Scan for the cell matching the given text and deliver its [x, y] coordinate at center. 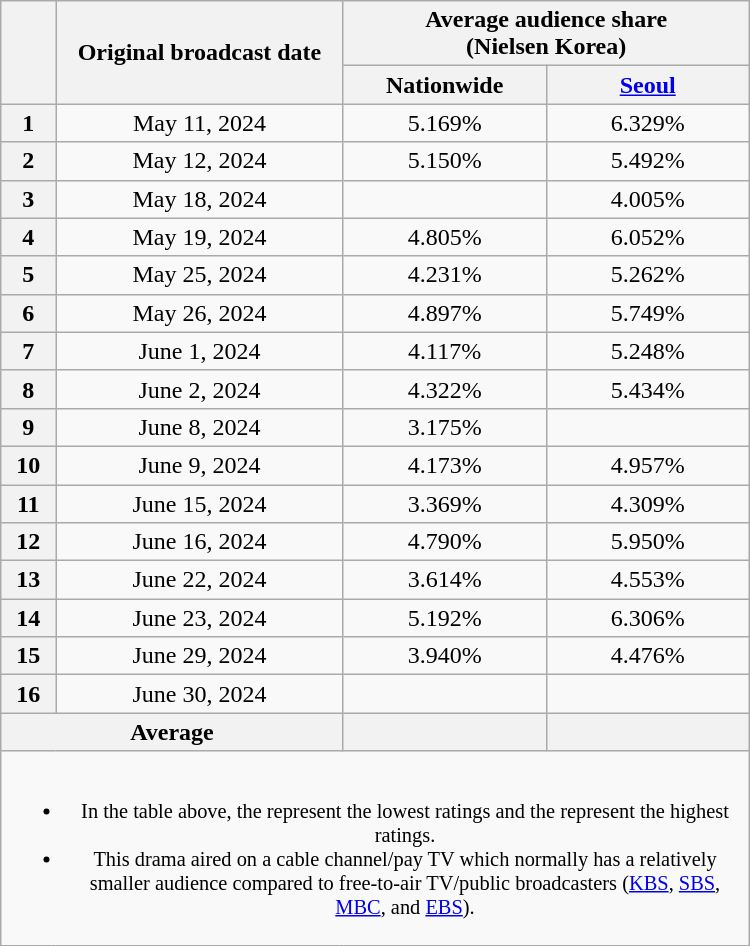
4.790% [444, 542]
5 [28, 275]
June 2, 2024 [200, 389]
June 8, 2024 [200, 427]
3.614% [444, 580]
5.492% [648, 161]
5.192% [444, 618]
13 [28, 580]
4.309% [648, 503]
4.805% [444, 237]
May 19, 2024 [200, 237]
June 9, 2024 [200, 465]
14 [28, 618]
5.169% [444, 123]
Nationwide [444, 85]
4.957% [648, 465]
4.231% [444, 275]
June 30, 2024 [200, 694]
June 29, 2024 [200, 656]
6.306% [648, 618]
Average [172, 732]
Seoul [648, 85]
9 [28, 427]
3.369% [444, 503]
3 [28, 199]
4.117% [444, 351]
2 [28, 161]
6.329% [648, 123]
Average audience share(Nielsen Korea) [546, 34]
5.262% [648, 275]
June 23, 2024 [200, 618]
15 [28, 656]
June 15, 2024 [200, 503]
10 [28, 465]
1 [28, 123]
5.950% [648, 542]
4.476% [648, 656]
May 11, 2024 [200, 123]
5.248% [648, 351]
4.322% [444, 389]
12 [28, 542]
May 12, 2024 [200, 161]
8 [28, 389]
5.434% [648, 389]
6.052% [648, 237]
7 [28, 351]
4.173% [444, 465]
June 22, 2024 [200, 580]
11 [28, 503]
3.175% [444, 427]
16 [28, 694]
4.005% [648, 199]
Original broadcast date [200, 52]
3.940% [444, 656]
5.749% [648, 313]
May 18, 2024 [200, 199]
4 [28, 237]
4.897% [444, 313]
June 1, 2024 [200, 351]
4.553% [648, 580]
6 [28, 313]
May 25, 2024 [200, 275]
May 26, 2024 [200, 313]
June 16, 2024 [200, 542]
5.150% [444, 161]
